For the text-containing cell, return its midpoint in [X, Y] coordinate format. 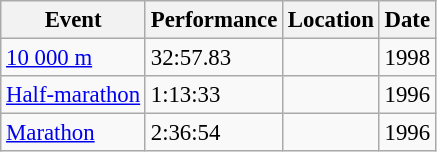
2:36:54 [214, 133]
10 000 m [74, 58]
Location [332, 20]
Half-marathon [74, 95]
Date [407, 20]
Performance [214, 20]
Event [74, 20]
1998 [407, 58]
Marathon [74, 133]
1:13:33 [214, 95]
32:57.83 [214, 58]
